Provide the (x, y) coordinate of the cell's center where the given text is located.  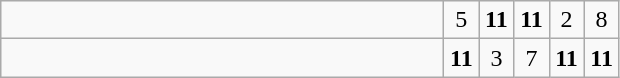
7 (532, 58)
3 (496, 58)
5 (462, 20)
8 (602, 20)
2 (566, 20)
